Search for the cell housing the specified text and yield its (X, Y) center coordinate. 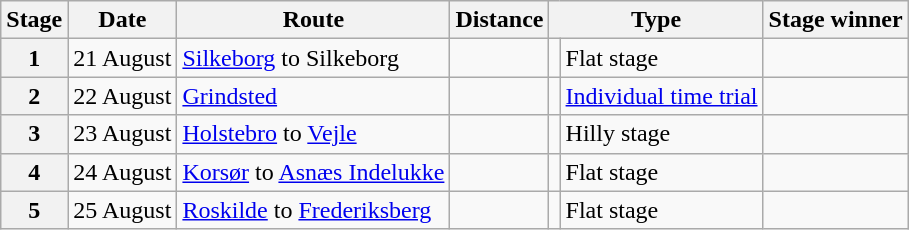
Type (656, 20)
22 August (122, 96)
Stage (34, 20)
25 August (122, 210)
Date (122, 20)
4 (34, 172)
21 August (122, 58)
3 (34, 134)
2 (34, 96)
Stage winner (836, 20)
Individual time trial (662, 96)
Roskilde to Frederiksberg (314, 210)
Korsør to Asnæs Indelukke (314, 172)
24 August (122, 172)
Route (314, 20)
Grindsted (314, 96)
1 (34, 58)
Holstebro to Vejle (314, 134)
Hilly stage (662, 134)
Silkeborg to Silkeborg (314, 58)
Distance (500, 20)
5 (34, 210)
23 August (122, 134)
